Extract the (x, y) coordinate from the center of the cell holding the provided text.  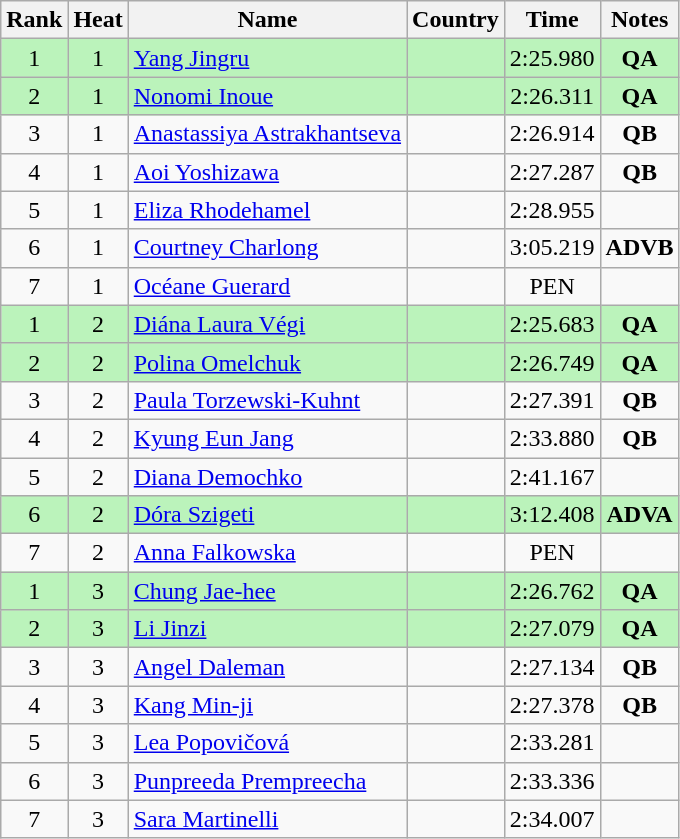
Nonomi Inoue (267, 96)
Courtney Charlong (267, 248)
2:33.880 (552, 438)
2:26.914 (552, 134)
2:27.378 (552, 705)
3:12.408 (552, 515)
2:26.762 (552, 591)
2:27.134 (552, 667)
Kang Min-ji (267, 705)
2:28.955 (552, 210)
2:27.079 (552, 629)
Diána Laura Végi (267, 324)
Paula Torzewski-Kuhnt (267, 400)
Angel Daleman (267, 667)
ADVB (640, 248)
2:27.287 (552, 172)
Diana Demochko (267, 477)
Océane Guerard (267, 286)
2:25.683 (552, 324)
Aoi Yoshizawa (267, 172)
Sara Martinelli (267, 819)
Anastassiya Astrakhantseva (267, 134)
Heat (98, 20)
Country (456, 20)
2:33.336 (552, 781)
Name (267, 20)
Eliza Rhodehamel (267, 210)
Punpreeda Prempreecha (267, 781)
ADVA (640, 515)
2:33.281 (552, 743)
2:26.749 (552, 362)
Yang Jingru (267, 58)
Anna Falkowska (267, 553)
Rank (34, 20)
Kyung Eun Jang (267, 438)
Lea Popovičová (267, 743)
Dóra Szigeti (267, 515)
Time (552, 20)
Notes (640, 20)
3:05.219 (552, 248)
2:25.980 (552, 58)
2:41.167 (552, 477)
2:34.007 (552, 819)
2:27.391 (552, 400)
Li Jinzi (267, 629)
Polina Omelchuk (267, 362)
Chung Jae-hee (267, 591)
2:26.311 (552, 96)
